Detect which cell encompasses the target text, then output its (X, Y) center coordinate. 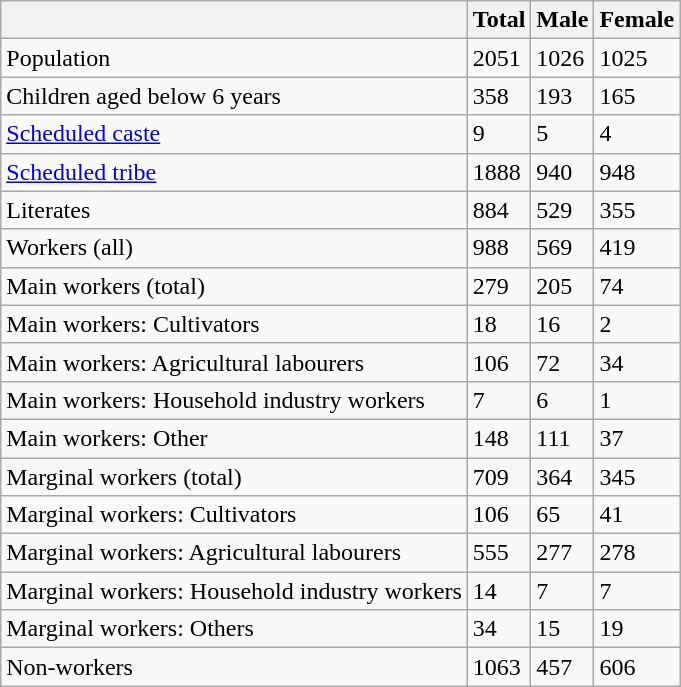
165 (637, 96)
Main workers (total) (234, 286)
1026 (562, 58)
277 (562, 553)
74 (637, 286)
41 (637, 515)
Literates (234, 210)
345 (637, 477)
65 (562, 515)
18 (499, 324)
16 (562, 324)
606 (637, 667)
988 (499, 248)
Marginal workers: Agricultural labourers (234, 553)
Non-workers (234, 667)
14 (499, 591)
529 (562, 210)
1 (637, 400)
Main workers: Cultivators (234, 324)
569 (562, 248)
4 (637, 134)
1063 (499, 667)
278 (637, 553)
940 (562, 172)
355 (637, 210)
Children aged below 6 years (234, 96)
37 (637, 438)
5 (562, 134)
72 (562, 362)
Marginal workers (total) (234, 477)
709 (499, 477)
419 (637, 248)
111 (562, 438)
2051 (499, 58)
Male (562, 20)
Scheduled caste (234, 134)
948 (637, 172)
Female (637, 20)
6 (562, 400)
Workers (all) (234, 248)
Main workers: Other (234, 438)
279 (499, 286)
884 (499, 210)
364 (562, 477)
15 (562, 629)
Population (234, 58)
Marginal workers: Others (234, 629)
Marginal workers: Cultivators (234, 515)
148 (499, 438)
358 (499, 96)
2 (637, 324)
19 (637, 629)
Scheduled tribe (234, 172)
9 (499, 134)
Total (499, 20)
Main workers: Agricultural labourers (234, 362)
205 (562, 286)
Main workers: Household industry workers (234, 400)
555 (499, 553)
193 (562, 96)
457 (562, 667)
1025 (637, 58)
1888 (499, 172)
Marginal workers: Household industry workers (234, 591)
